For the text-containing cell, return its midpoint in [X, Y] coordinate format. 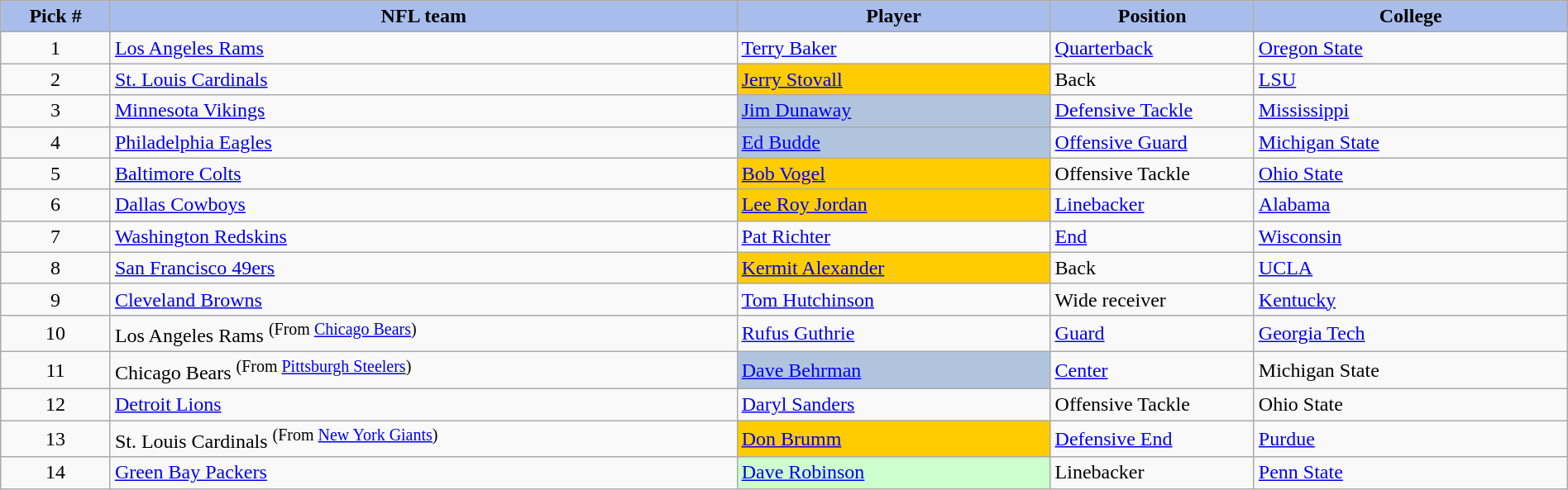
Green Bay Packers [423, 473]
5 [56, 174]
9 [56, 299]
4 [56, 142]
NFL team [423, 17]
Guard [1152, 334]
End [1152, 236]
Philadelphia Eagles [423, 142]
2 [56, 79]
Chicago Bears (From Pittsburgh Steelers) [423, 370]
Mississippi [1411, 111]
13 [56, 440]
Pick # [56, 17]
Defensive Tackle [1152, 111]
Oregon State [1411, 48]
8 [56, 268]
Kermit Alexander [893, 268]
Tom Hutchinson [893, 299]
Los Angeles Rams [423, 48]
Dave Behrman [893, 370]
Daryl Sanders [893, 404]
Center [1152, 370]
6 [56, 205]
LSU [1411, 79]
St. Louis Cardinals [423, 79]
1 [56, 48]
Player [893, 17]
UCLA [1411, 268]
Defensive End [1152, 440]
3 [56, 111]
7 [56, 236]
Dave Robinson [893, 473]
Rufus Guthrie [893, 334]
10 [56, 334]
Jerry Stovall [893, 79]
Washington Redskins [423, 236]
Baltimore Colts [423, 174]
Ed Budde [893, 142]
Cleveland Browns [423, 299]
Detroit Lions [423, 404]
Wisconsin [1411, 236]
Alabama [1411, 205]
14 [56, 473]
St. Louis Cardinals (From New York Giants) [423, 440]
Position [1152, 17]
11 [56, 370]
Georgia Tech [1411, 334]
Penn State [1411, 473]
Bob Vogel [893, 174]
Kentucky [1411, 299]
Pat Richter [893, 236]
Los Angeles Rams (From Chicago Bears) [423, 334]
Wide receiver [1152, 299]
Minnesota Vikings [423, 111]
Purdue [1411, 440]
12 [56, 404]
San Francisco 49ers [423, 268]
Terry Baker [893, 48]
Jim Dunaway [893, 111]
Dallas Cowboys [423, 205]
Lee Roy Jordan [893, 205]
Quarterback [1152, 48]
Don Brumm [893, 440]
Offensive Guard [1152, 142]
College [1411, 17]
